From the cell containing the given text, extract its center point as [x, y] coordinate. 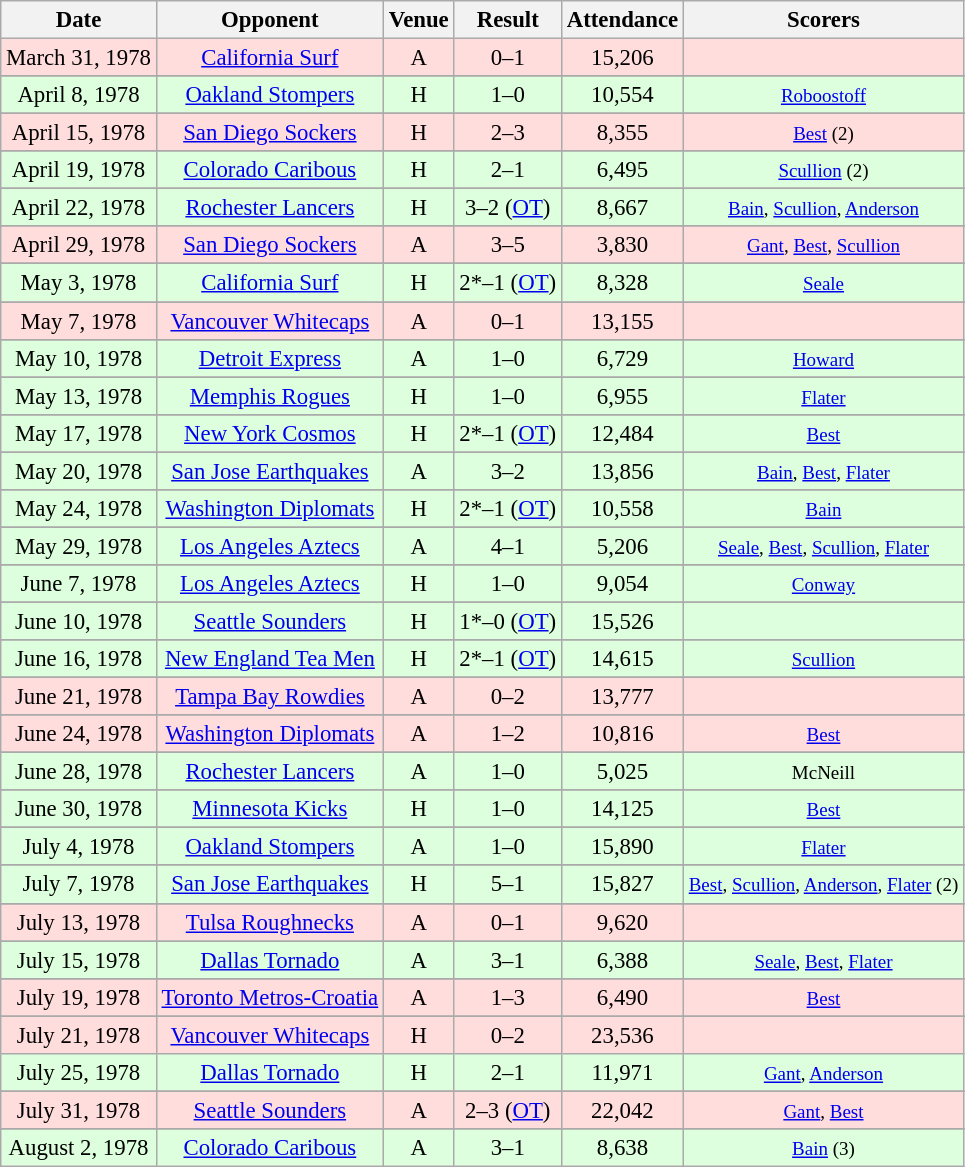
13,856 [622, 471]
9,054 [622, 584]
8,328 [622, 283]
Tulsa Roughnecks [270, 922]
Detroit Express [270, 358]
July 4, 1978 [78, 847]
Bain [823, 509]
May 20, 1978 [78, 471]
Minnesota Kicks [270, 809]
May 29, 1978 [78, 546]
Scullion (2) [823, 170]
July 7, 1978 [78, 885]
August 2, 1978 [78, 1148]
14,125 [622, 809]
1*–0 (OT) [508, 621]
14,615 [622, 659]
1–2 [508, 734]
13,777 [622, 697]
Memphis Rogues [270, 396]
1–3 [508, 997]
6,729 [622, 358]
July 19, 1978 [78, 997]
3,830 [622, 245]
Date [78, 20]
May 3, 1978 [78, 283]
June 10, 1978 [78, 621]
Seale, Best, Scullion, Flater [823, 546]
10,816 [622, 734]
15,827 [622, 885]
May 13, 1978 [78, 396]
Attendance [622, 20]
June 7, 1978 [78, 584]
May 10, 1978 [78, 358]
Toronto Metros-Croatia [270, 997]
March 31, 1978 [78, 58]
5,206 [622, 546]
15,206 [622, 58]
8,638 [622, 1148]
2–3 (OT) [508, 1110]
6,955 [622, 396]
4–1 [508, 546]
July 13, 1978 [78, 922]
July 15, 1978 [78, 960]
Bain, Scullion, Anderson [823, 208]
15,526 [622, 621]
11,971 [622, 1073]
3–2 [508, 471]
June 16, 1978 [78, 659]
10,554 [622, 95]
Gant, Anderson [823, 1073]
Scorers [823, 20]
June 30, 1978 [78, 809]
April 22, 1978 [78, 208]
10,558 [622, 509]
Howard [823, 358]
May 24, 1978 [78, 509]
13,155 [622, 321]
July 25, 1978 [78, 1073]
April 19, 1978 [78, 170]
New England Tea Men [270, 659]
April 8, 1978 [78, 95]
June 24, 1978 [78, 734]
9,620 [622, 922]
Result [508, 20]
6,388 [622, 960]
June 21, 1978 [78, 697]
McNeill [823, 772]
Bain, Best, Flater [823, 471]
Tampa Bay Rowdies [270, 697]
5–1 [508, 885]
New York Cosmos [270, 433]
Bain (3) [823, 1148]
Conway [823, 584]
May 7, 1978 [78, 321]
Venue [420, 20]
April 29, 1978 [78, 245]
Gant, Best [823, 1110]
22,042 [622, 1110]
3–2 (OT) [508, 208]
Scullion [823, 659]
15,890 [622, 847]
June 28, 1978 [78, 772]
6,490 [622, 997]
8,667 [622, 208]
Best, Scullion, Anderson, Flater (2) [823, 885]
Best (2) [823, 133]
July 31, 1978 [78, 1110]
6,495 [622, 170]
Roboostoff [823, 95]
8,355 [622, 133]
July 21, 1978 [78, 1035]
2–3 [508, 133]
Gant, Best, Scullion [823, 245]
April 15, 1978 [78, 133]
3–5 [508, 245]
Seale, Best, Flater [823, 960]
Seale [823, 283]
Opponent [270, 20]
23,536 [622, 1035]
May 17, 1978 [78, 433]
12,484 [622, 433]
5,025 [622, 772]
